Find where the given text appears and provide that cell's center as [X, Y] coordinate. 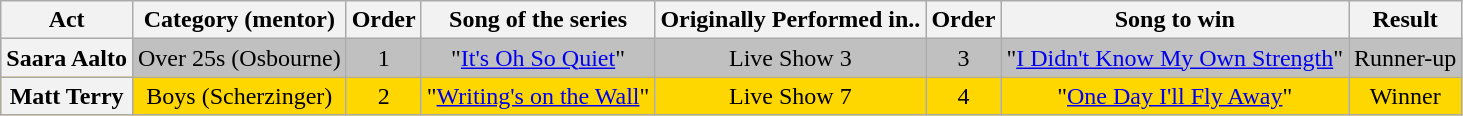
Originally Performed in.. [790, 20]
4 [964, 96]
Over 25s (Osbourne) [239, 58]
3 [964, 58]
Song to win [1175, 20]
Winner [1406, 96]
Act [67, 20]
1 [384, 58]
"Writing's on the Wall" [538, 96]
Saara Aalto [67, 58]
Runner-up [1406, 58]
Category (mentor) [239, 20]
"I Didn't Know My Own Strength" [1175, 58]
Matt Terry [67, 96]
"It's Oh So Quiet" [538, 58]
"One Day I'll Fly Away" [1175, 96]
Boys (Scherzinger) [239, 96]
Result [1406, 20]
Live Show 3 [790, 58]
Song of the series [538, 20]
Live Show 7 [790, 96]
2 [384, 96]
